Capture the cell that displays the provided text and extract its [X, Y] central coordinate. 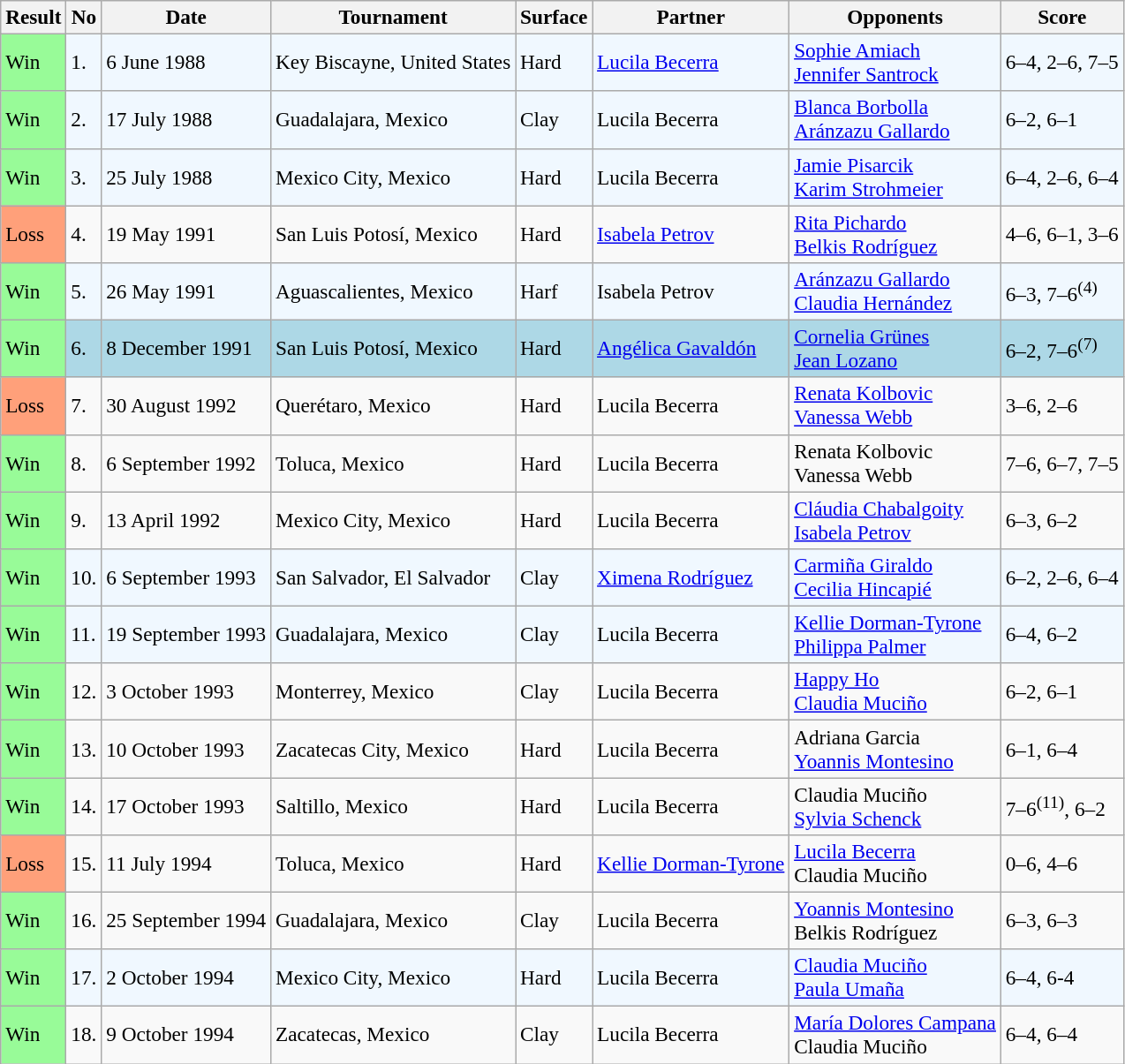
Cornelia Grünes Jean Lozano [895, 348]
Claudia Muciño Sylvia Schenck [895, 805]
8 December 1991 [186, 348]
7–6, 6–7, 7–5 [1061, 463]
10 October 1993 [186, 749]
Jamie Pisarcik Karim Strohmeier [895, 177]
8. [84, 463]
2. [84, 120]
Kellie Dorman-Tyrone Philippa Palmer [895, 634]
6–3, 6–2 [1061, 519]
Adriana Garcia Yoannis Montesino [895, 749]
Kellie Dorman-Tyrone [691, 864]
Partner [691, 17]
3. [84, 177]
6–2, 7–6(7) [1061, 348]
Cláudia Chabalgoity Isabela Petrov [895, 519]
Score [1061, 17]
14. [84, 805]
Blanca Borbolla Aránzazu Gallardo [895, 120]
13 April 1992 [186, 519]
Zacatecas City, Mexico [394, 749]
Sophie Amiach Jennifer Santrock [895, 62]
13. [84, 749]
6–4, 6-4 [1061, 978]
11 July 1994 [186, 864]
11. [84, 634]
Ximena Rodríguez [691, 577]
6–4, 2–6, 7–5 [1061, 62]
Tournament [394, 17]
Yoannis Montesino Belkis Rodríguez [895, 920]
Saltillo, Mexico [394, 805]
9 October 1994 [186, 1035]
16. [84, 920]
Happy Ho Claudia Muciño [895, 692]
19 September 1993 [186, 634]
Result [34, 17]
7–6(11), 6–2 [1061, 805]
5. [84, 291]
Opponents [895, 17]
Aguascalientes, Mexico [394, 291]
6 June 1988 [186, 62]
Angélica Gavaldón [691, 348]
12. [84, 692]
Carmiña Giraldo Cecilia Hincapié [895, 577]
2 October 1994 [186, 978]
18. [84, 1035]
6–4, 6–2 [1061, 634]
6–3, 7–6(4) [1061, 291]
6. [84, 348]
25 July 1988 [186, 177]
6–1, 6–4 [1061, 749]
Date [186, 17]
4–6, 6–1, 3–6 [1061, 233]
Aránzazu Gallardo Claudia Hernández [895, 291]
6–4, 2–6, 6–4 [1061, 177]
6–4, 6–4 [1061, 1035]
Querétaro, Mexico [394, 406]
María Dolores Campana Claudia Muciño [895, 1035]
Claudia Muciño Paula Umaña [895, 978]
6 September 1992 [186, 463]
3 October 1993 [186, 692]
3–6, 2–6 [1061, 406]
17 October 1993 [186, 805]
15. [84, 864]
San Salvador, El Salvador [394, 577]
Surface [555, 17]
26 May 1991 [186, 291]
6 September 1993 [186, 577]
0–6, 4–6 [1061, 864]
Monterrey, Mexico [394, 692]
17. [84, 978]
Key Biscayne, United States [394, 62]
6–3, 6–3 [1061, 920]
25 September 1994 [186, 920]
1. [84, 62]
6–2, 2–6, 6–4 [1061, 577]
19 May 1991 [186, 233]
Harf [555, 291]
9. [84, 519]
17 July 1988 [186, 120]
4. [84, 233]
Lucila Becerra Claudia Muciño [895, 864]
10. [84, 577]
No [84, 17]
30 August 1992 [186, 406]
Zacatecas, Mexico [394, 1035]
7. [84, 406]
Rita Pichardo Belkis Rodríguez [895, 233]
